Output the (X, Y) coordinate of the center of the cell containing the given text.  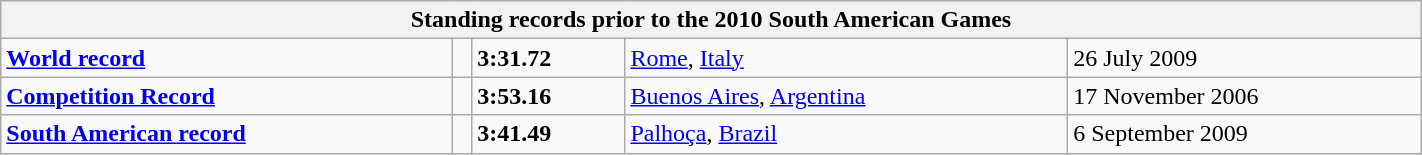
Competition Record (226, 96)
6 September 2009 (1245, 134)
Palhoça, Brazil (846, 134)
South American record (226, 134)
Standing records prior to the 2010 South American Games (711, 20)
Buenos Aires, Argentina (846, 96)
3:31.72 (548, 58)
3:41.49 (548, 134)
26 July 2009 (1245, 58)
Rome, Italy (846, 58)
3:53.16 (548, 96)
World record (226, 58)
17 November 2006 (1245, 96)
